Output the (x, y) coordinate of the center of the cell containing the given text.  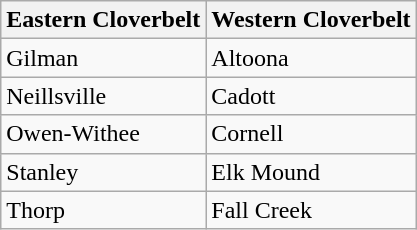
Fall Creek (311, 210)
Stanley (104, 172)
Cadott (311, 96)
Thorp (104, 210)
Gilman (104, 58)
Elk Mound (311, 172)
Altoona (311, 58)
Neillsville (104, 96)
Eastern Cloverbelt (104, 20)
Cornell (311, 134)
Western Cloverbelt (311, 20)
Owen-Withee (104, 134)
